Identify which cell holds the provided text, then report its (x, y) central coordinate. 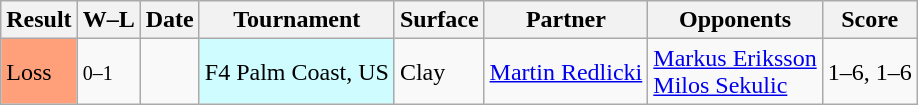
F4 Palm Coast, US (296, 72)
0–1 (108, 72)
Opponents (735, 20)
1–6, 1–6 (870, 72)
Date (170, 20)
Martin Redlicki (566, 72)
Tournament (296, 20)
Result (39, 20)
Clay (439, 72)
Partner (566, 20)
Score (870, 20)
Markus Eriksson Milos Sekulic (735, 72)
Surface (439, 20)
Loss (39, 72)
W–L (108, 20)
